Scan for the cell matching the given text and deliver its (x, y) coordinate at center. 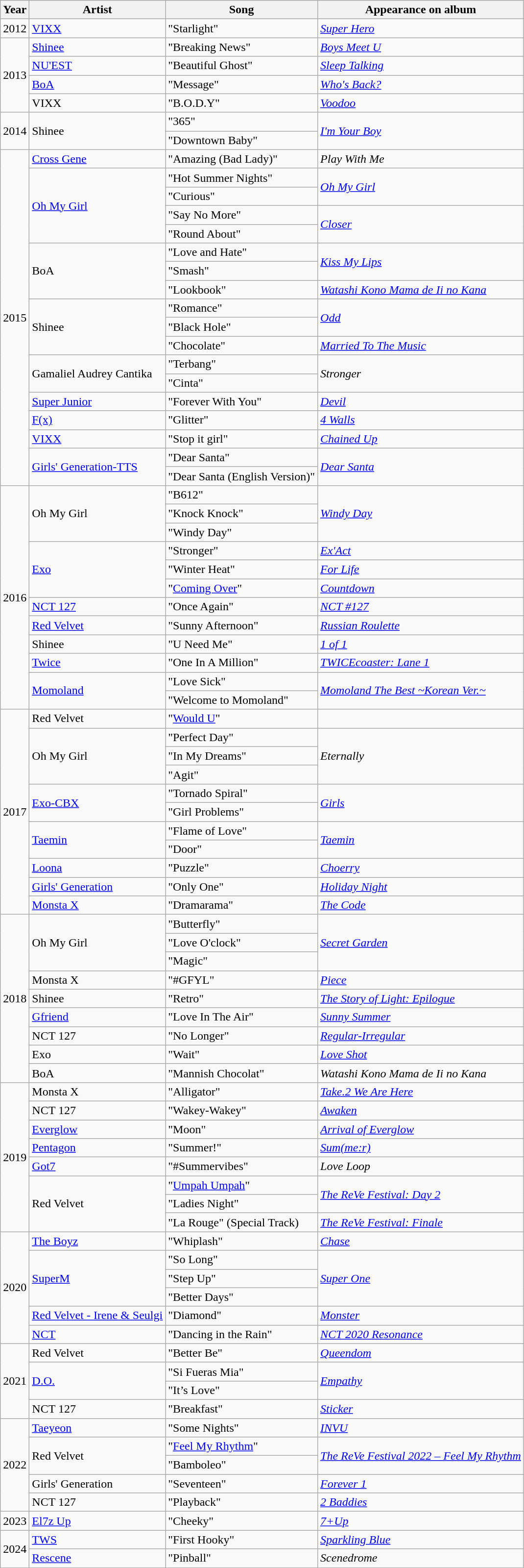
"Forever With You" (242, 401)
Pentagon (97, 1148)
Secret Garden (421, 943)
"Cheeky" (242, 1521)
"La Rouge" (Special Track) (242, 1222)
"Only One" (242, 887)
"U Need Me" (242, 644)
"Amazing (Bad Lady)" (242, 159)
The ReVe Festival 2022 – Feel My Rhythm (421, 1456)
"Step Up" (242, 1278)
"Moon" (242, 1129)
"Love In The Air" (242, 1017)
Rescene (97, 1558)
Sparkling Blue (421, 1540)
Song (242, 10)
SuperM (97, 1278)
"Beautiful Ghost" (242, 66)
Got7 (97, 1167)
Queendom (421, 1353)
"Chocolate" (242, 346)
"Better Be" (242, 1353)
Married To The Music (421, 346)
Super One (421, 1278)
"Girl Problems" (242, 812)
2016 (15, 597)
"Dear Santa (English Version)" (242, 476)
"Say No More" (242, 215)
Gamaliel Audrey Cantika (97, 373)
"Starlight" (242, 28)
"Knock Knock" (242, 513)
"Whiplash" (242, 1241)
"Glitter" (242, 420)
Closer (421, 224)
"Dancing in the Rain" (242, 1334)
7+Up (421, 1521)
"Round About" (242, 234)
Super Junior (97, 401)
Exo-CBX (97, 802)
1 of 1 (421, 644)
2013 (15, 75)
Dear Santa (421, 467)
Take.2 We Are Here (421, 1092)
Sticker (421, 1409)
"Pinball" (242, 1558)
Red Velvet - Irene & Seulgi (97, 1316)
"Wakey-Wakey" (242, 1110)
"B612" (242, 495)
"365" (242, 122)
Arrival of Everglow (421, 1129)
Everglow (97, 1129)
"#Summervibes" (242, 1167)
"So Long" (242, 1260)
F(x) (97, 420)
"Seventeen" (242, 1484)
Eternally (421, 756)
"It’s Love" (242, 1390)
2023 (15, 1521)
Super Hero (421, 28)
2014 (15, 131)
Momoland (97, 691)
"Smash" (242, 271)
Kiss My Lips (421, 262)
2 Baddies (421, 1502)
Play With Me (421, 159)
Ex'Act (421, 551)
Russian Roulette (421, 625)
"Dramarama" (242, 905)
"Black Hole" (242, 327)
Cross Gene (97, 159)
Sleep Talking (421, 66)
"B.O.D.Y" (242, 103)
"Hot Summer Nights" (242, 177)
Stronger (421, 373)
Holiday Night (421, 887)
For Life (421, 570)
The Boyz (97, 1241)
"Message" (242, 84)
The ReVe Festival: Finale (421, 1222)
Girls' Generation-TTS (97, 467)
"No Longer" (242, 1036)
"Tornado Spiral" (242, 793)
D.O. (97, 1381)
Gfriend (97, 1017)
NU'EST (97, 66)
Who's Back? (421, 84)
Windy Day (421, 513)
"Breakfast" (242, 1409)
"Flame of Love" (242, 831)
"Welcome to Momoland" (242, 700)
"Terbang" (242, 364)
Taeyeon (97, 1428)
4 Walls (421, 420)
"Better Days" (242, 1297)
NCT #127 (421, 607)
"Winter Heat" (242, 570)
"Mannish Chocolat" (242, 1073)
2015 (15, 318)
"Coming Over" (242, 588)
"One In A Million" (242, 663)
"Retro" (242, 998)
"Magic" (242, 961)
"Stronger" (242, 551)
INVU (421, 1428)
Girls (421, 802)
TWS (97, 1540)
"Breaking News" (242, 47)
Scenedrome (421, 1558)
"Wait" (242, 1054)
"Puzzle" (242, 868)
Love Loop (421, 1167)
"Would U" (242, 719)
El7z Up (97, 1521)
"Umpah Umpah" (242, 1185)
"Playback" (242, 1502)
TWICEcoaster: Lane 1 (421, 663)
"#GFYL" (242, 980)
"Ladies Night" (242, 1204)
Choerry (421, 868)
2012 (15, 28)
Sunny Summer (421, 1017)
"Curious" (242, 196)
"Some Nights" (242, 1428)
The ReVe Festival: Day 2 (421, 1195)
NCT 2020 Resonance (421, 1334)
2018 (15, 999)
Empathy (421, 1381)
"Agit" (242, 774)
2022 (15, 1465)
Monster (421, 1316)
Loona (97, 868)
Momoland The Best ~Korean Ver.~ (421, 691)
"Dear Santa" (242, 457)
"Alligator" (242, 1092)
Chained Up (421, 439)
2020 (15, 1288)
"Love O'clock" (242, 943)
Awaken (421, 1110)
"Si Fueras Mia" (242, 1371)
"Door" (242, 849)
Chase (421, 1241)
"Diamond" (242, 1316)
"Summer!" (242, 1148)
"Stop it girl" (242, 439)
2017 (15, 812)
"Romance" (242, 308)
"Perfect Day" (242, 737)
Boys Meet U (421, 47)
Love Shot (421, 1054)
Voodoo (421, 103)
Artist (97, 10)
Appearance on album (421, 10)
Year (15, 10)
Forever 1 (421, 1484)
"Bamboleo" (242, 1465)
The Code (421, 905)
Regular-Irregular (421, 1036)
"Sunny Afternoon" (242, 625)
2024 (15, 1549)
"In My Dreams" (242, 756)
"Downtown Baby" (242, 140)
Twice (97, 663)
"Love Sick" (242, 681)
"Once Again" (242, 607)
2019 (15, 1157)
"First Hooky" (242, 1540)
"Cinta" (242, 383)
Sum(me:r) (421, 1148)
NCT (97, 1334)
"Love and Hate" (242, 252)
"Lookbook" (242, 290)
"Feel My Rhythm" (242, 1446)
The Story of Light: Epilogue (421, 998)
2021 (15, 1381)
I'm Your Boy (421, 131)
Odd (421, 318)
"Windy Day" (242, 532)
Countdown (421, 588)
Piece (421, 980)
"Butterfly" (242, 924)
Devil (421, 401)
